Determine the [X, Y] coordinate at the center of the cell enclosing the given text.  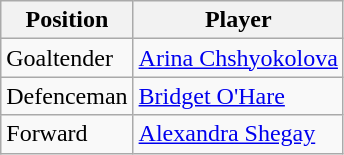
Arina Chshyokolova [238, 58]
Position [67, 20]
Defenceman [67, 96]
Forward [67, 134]
Alexandra Shegay [238, 134]
Bridget O'Hare [238, 96]
Goaltender [67, 58]
Player [238, 20]
